Detect which cell encompasses the target text, then output its [x, y] center coordinate. 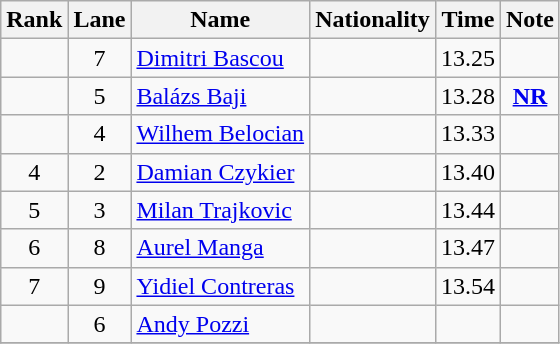
13.47 [468, 248]
Nationality [373, 20]
Andy Pozzi [220, 324]
Aurel Manga [220, 248]
Time [468, 20]
13.28 [468, 96]
13.40 [468, 172]
13.44 [468, 210]
Damian Czykier [220, 172]
Note [530, 20]
Name [220, 20]
9 [100, 286]
13.25 [468, 58]
13.33 [468, 134]
Yidiel Contreras [220, 286]
8 [100, 248]
13.54 [468, 286]
Dimitri Bascou [220, 58]
NR [530, 96]
Rank [34, 20]
Wilhem Belocian [220, 134]
Balázs Baji [220, 96]
2 [100, 172]
3 [100, 210]
Milan Trajkovic [220, 210]
Lane [100, 20]
